Determine the (x, y) coordinate at the center of the cell enclosing the given text.  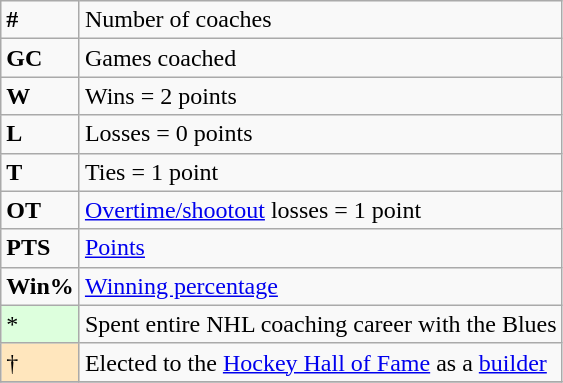
GC (40, 58)
Win% (40, 286)
PTS (40, 248)
# (40, 20)
L (40, 134)
OT (40, 210)
Games coached (320, 58)
Winning percentage (320, 286)
* (40, 324)
T (40, 172)
Overtime/shootout losses = 1 point (320, 210)
Number of coaches (320, 20)
Spent entire NHL coaching career with the Blues (320, 324)
W (40, 96)
Losses = 0 points (320, 134)
Points (320, 248)
Elected to the Hockey Hall of Fame as a builder (320, 362)
† (40, 362)
Wins = 2 points (320, 96)
Ties = 1 point (320, 172)
